For the text-containing cell, return its midpoint in [X, Y] coordinate format. 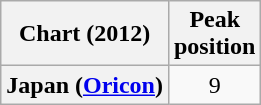
Peakposition [214, 34]
9 [214, 85]
Chart (2012) [85, 34]
Japan (Oricon) [85, 85]
